Capture the cell that displays the provided text and extract its [X, Y] central coordinate. 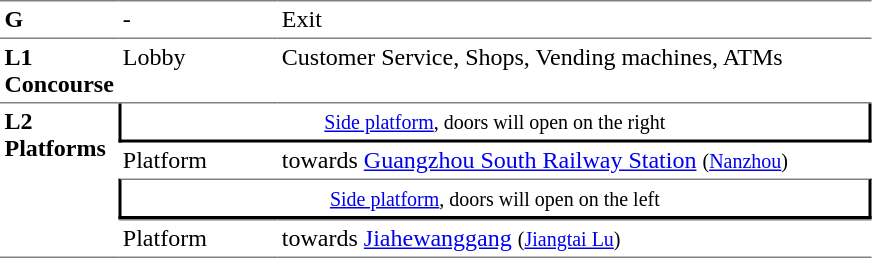
towards Jiahewanggang (Jiangtai Lu) [574, 238]
L1Concourse [59, 71]
G [59, 19]
L2Platforms [59, 181]
- [198, 19]
Side platform, doors will open on the right [494, 124]
Lobby [198, 71]
Customer Service, Shops, Vending machines, ATMs [574, 71]
Side platform, doors will open on the left [494, 198]
towards Guangzhou South Railway Station (Nanzhou) [574, 160]
Exit [574, 19]
